Find where the given text appears and provide that cell's center as (X, Y) coordinate. 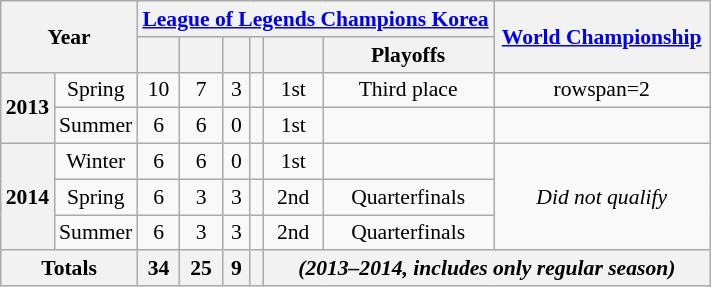
Did not qualify (602, 198)
League of Legends Champions Korea (315, 19)
Year (70, 36)
Totals (70, 269)
World Championship (602, 36)
rowspan=2 (602, 90)
Playoffs (408, 55)
(2013–2014, includes only regular season) (487, 269)
Third place (408, 90)
2013 (28, 108)
9 (236, 269)
34 (158, 269)
7 (201, 90)
Winter (96, 162)
10 (158, 90)
25 (201, 269)
2014 (28, 198)
